Detect which cell encompasses the target text, then output its (x, y) center coordinate. 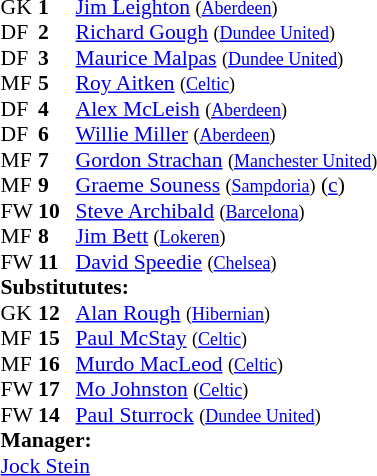
11 (57, 262)
10 (57, 211)
17 (57, 389)
4 (57, 109)
15 (57, 339)
2 (57, 33)
8 (57, 237)
14 (57, 415)
7 (57, 160)
5 (57, 83)
12 (57, 313)
6 (57, 135)
16 (57, 364)
9 (57, 185)
3 (57, 58)
GK (20, 313)
